For the text-containing cell, return its midpoint in [x, y] coordinate format. 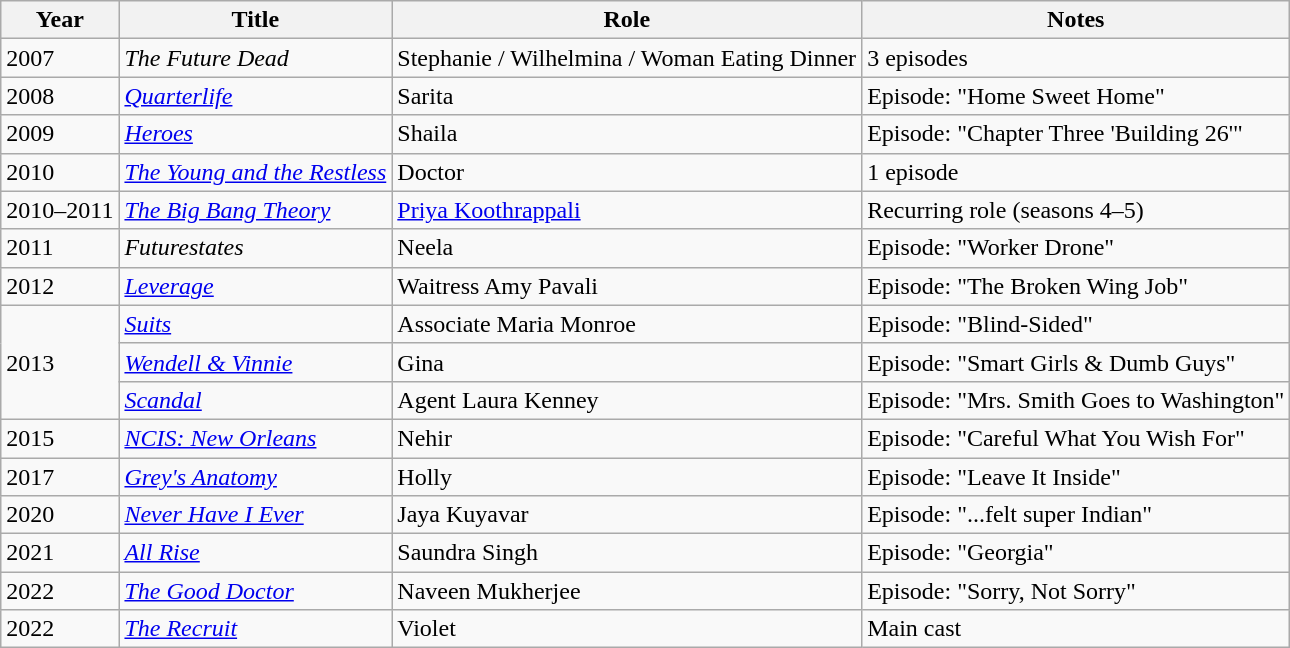
2010 [60, 172]
Episode: "Worker Drone" [1076, 248]
3 episodes [1076, 58]
Neela [627, 248]
Heroes [256, 134]
The Future Dead [256, 58]
Grey's Anatomy [256, 477]
Leverage [256, 286]
Episode: "Blind-Sided" [1076, 324]
Episode: "Georgia" [1076, 553]
2015 [60, 438]
Episode: "Home Sweet Home" [1076, 96]
Shaila [627, 134]
Gina [627, 362]
Stephanie / Wilhelmina / Woman Eating Dinner [627, 58]
Role [627, 20]
Recurring role (seasons 4–5) [1076, 210]
Jaya Kuyavar [627, 515]
The Good Doctor [256, 591]
Title [256, 20]
Main cast [1076, 629]
2008 [60, 96]
Priya Koothrappali [627, 210]
Episode: "Sorry, Not Sorry" [1076, 591]
The Recruit [256, 629]
1 episode [1076, 172]
Notes [1076, 20]
The Big Bang Theory [256, 210]
2010–2011 [60, 210]
Violet [627, 629]
2007 [60, 58]
Naveen Mukherjee [627, 591]
All Rise [256, 553]
Suits [256, 324]
Never Have I Ever [256, 515]
Scandal [256, 400]
Episode: "The Broken Wing Job" [1076, 286]
Wendell & Vinnie [256, 362]
2020 [60, 515]
Quarterlife [256, 96]
Saundra Singh [627, 553]
2017 [60, 477]
Episode: "Smart Girls & Dumb Guys" [1076, 362]
Doctor [627, 172]
2013 [60, 362]
2009 [60, 134]
Associate Maria Monroe [627, 324]
Episode: "Careful What You Wish For" [1076, 438]
2012 [60, 286]
The Young and the Restless [256, 172]
Episode: "Mrs. Smith Goes to Washington" [1076, 400]
Episode: "Chapter Three 'Building 26'" [1076, 134]
NCIS: New Orleans [256, 438]
2011 [60, 248]
2021 [60, 553]
Nehir [627, 438]
Episode: "Leave It Inside" [1076, 477]
Sarita [627, 96]
Holly [627, 477]
Year [60, 20]
Agent Laura Kenney [627, 400]
Waitress Amy Pavali [627, 286]
Episode: "...felt super Indian" [1076, 515]
Futurestates [256, 248]
